Detect which cell encompasses the target text, then output its (X, Y) center coordinate. 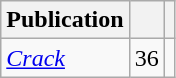
36 (146, 58)
Crack (65, 58)
Publication (65, 20)
